Return (X, Y) of the center of cell containing provided text 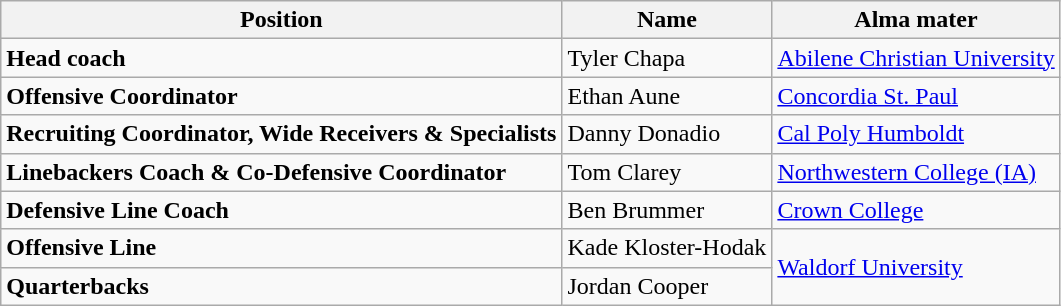
Ethan Aune (667, 96)
Concordia St. Paul (916, 96)
Alma mater (916, 20)
Defensive Line Coach (282, 210)
Name (667, 20)
Abilene Christian University (916, 58)
Head coach (282, 58)
Offensive Coordinator (282, 96)
Kade Kloster-Hodak (667, 248)
Linebackers Coach & Co-Defensive Coordinator (282, 172)
Quarterbacks (282, 286)
Recruiting Coordinator, Wide Receivers & Specialists (282, 134)
Waldorf University (916, 267)
Danny Donadio (667, 134)
Position (282, 20)
Jordan Cooper (667, 286)
Cal Poly Humboldt (916, 134)
Northwestern College (IA) (916, 172)
Tyler Chapa (667, 58)
Ben Brummer (667, 210)
Offensive Line (282, 248)
Crown College (916, 210)
Tom Clarey (667, 172)
